Return [X, Y] of the center of cell containing provided text 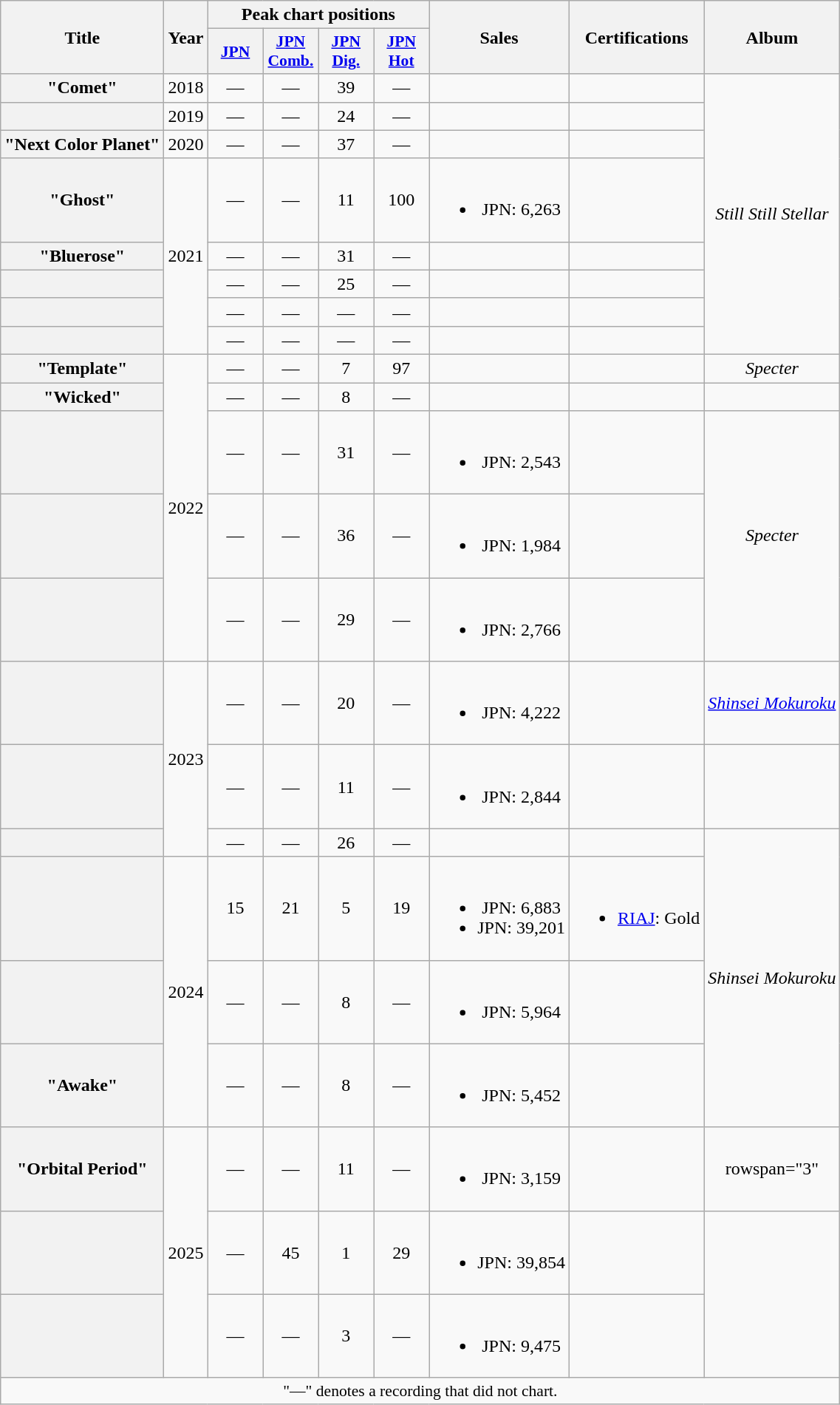
Peak chart positions [318, 15]
19 [402, 908]
JPN: 6,883 JPN: 39,201 [499, 908]
2025 [186, 1252]
JPN: 5,964 [499, 1002]
JPN: 3,159 [499, 1169]
15 [235, 908]
"Wicked" [83, 397]
20 [346, 704]
2018 [186, 88]
JPN: 4,222 [499, 704]
97 [402, 368]
JPN: 6,263 [499, 200]
21 [291, 908]
JPNHot [402, 52]
JPN [235, 52]
JPNComb. [291, 52]
JPN: 39,854 [499, 1252]
36 [346, 537]
"Next Color Planet" [83, 144]
2024 [186, 992]
25 [346, 284]
2019 [186, 116]
"Template" [83, 368]
"Bluerose" [83, 256]
7 [346, 368]
"Ghost" [83, 200]
Title [83, 37]
RIAJ: Gold [636, 908]
2021 [186, 256]
JPN: 2,543 [499, 452]
Still Still Stellar [772, 214]
JPN: 5,452 [499, 1085]
24 [346, 116]
rowspan="3" [772, 1169]
Sales [499, 37]
39 [346, 88]
3 [346, 1336]
Certifications [636, 37]
37 [346, 144]
JPN Dig. [346, 52]
100 [402, 200]
JPN: 2,844 [499, 786]
Album [772, 37]
Year [186, 37]
2023 [186, 759]
1 [346, 1252]
JPN: 2,766 [499, 619]
JPN: 9,475 [499, 1336]
"Comet" [83, 88]
5 [346, 908]
"Awake" [83, 1085]
JPN: 1,984 [499, 537]
2022 [186, 507]
2020 [186, 144]
"Orbital Period" [83, 1169]
45 [291, 1252]
26 [346, 843]
"—" denotes a recording that did not chart. [420, 1391]
